Determine the (X, Y) coordinate at the center of the cell enclosing the given text.  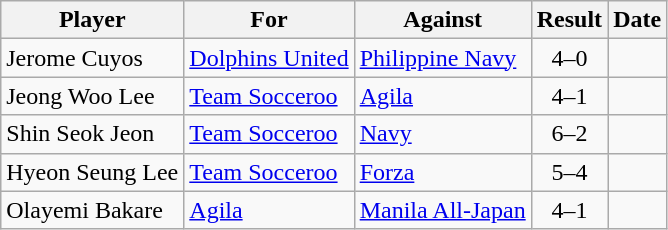
Navy (442, 134)
Manila All-Japan (442, 210)
Dolphins United (269, 58)
Player (92, 20)
Olayemi Bakare (92, 210)
6–2 (569, 134)
5–4 (569, 172)
Result (569, 20)
Forza (442, 172)
Jerome Cuyos (92, 58)
For (269, 20)
Hyeon Seung Lee (92, 172)
Shin Seok Jeon (92, 134)
Philippine Navy (442, 58)
Date (638, 20)
Jeong Woo Lee (92, 96)
4–0 (569, 58)
Against (442, 20)
